Output the (X, Y) coordinate of the center of the cell containing the given text.  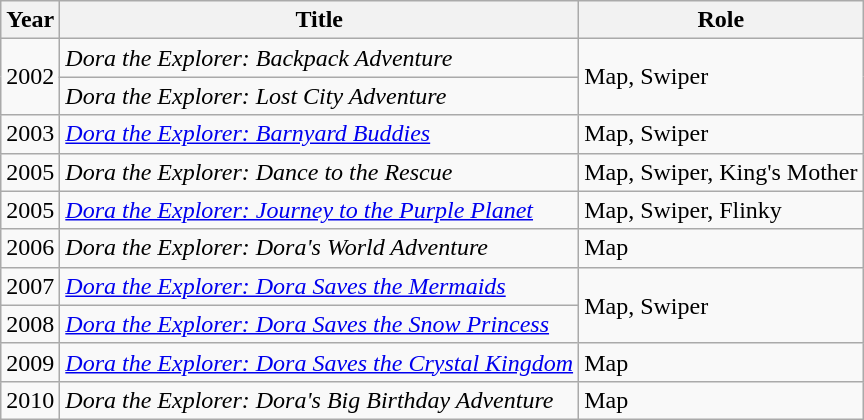
Dora the Explorer: Dora's World Adventure (320, 248)
Dora the Explorer: Dora Saves the Crystal Kingdom (320, 362)
2008 (30, 324)
Role (721, 20)
Map, Swiper, Flinky (721, 210)
Dora the Explorer: Journey to the Purple Planet (320, 210)
2009 (30, 362)
2003 (30, 134)
Title (320, 20)
Dora the Explorer: Lost City Adventure (320, 96)
Year (30, 20)
2007 (30, 286)
Dora the Explorer: Barnyard Buddies (320, 134)
Dora the Explorer: Dance to the Rescue (320, 172)
2006 (30, 248)
Dora the Explorer: Dora Saves the Snow Princess (320, 324)
Dora the Explorer: Dora's Big Birthday Adventure (320, 400)
2010 (30, 400)
2002 (30, 77)
Dora the Explorer: Dora Saves the Mermaids (320, 286)
Map, Swiper, King's Mother (721, 172)
Dora the Explorer: Backpack Adventure (320, 58)
